Find where the given text appears and provide that cell's center as [x, y] coordinate. 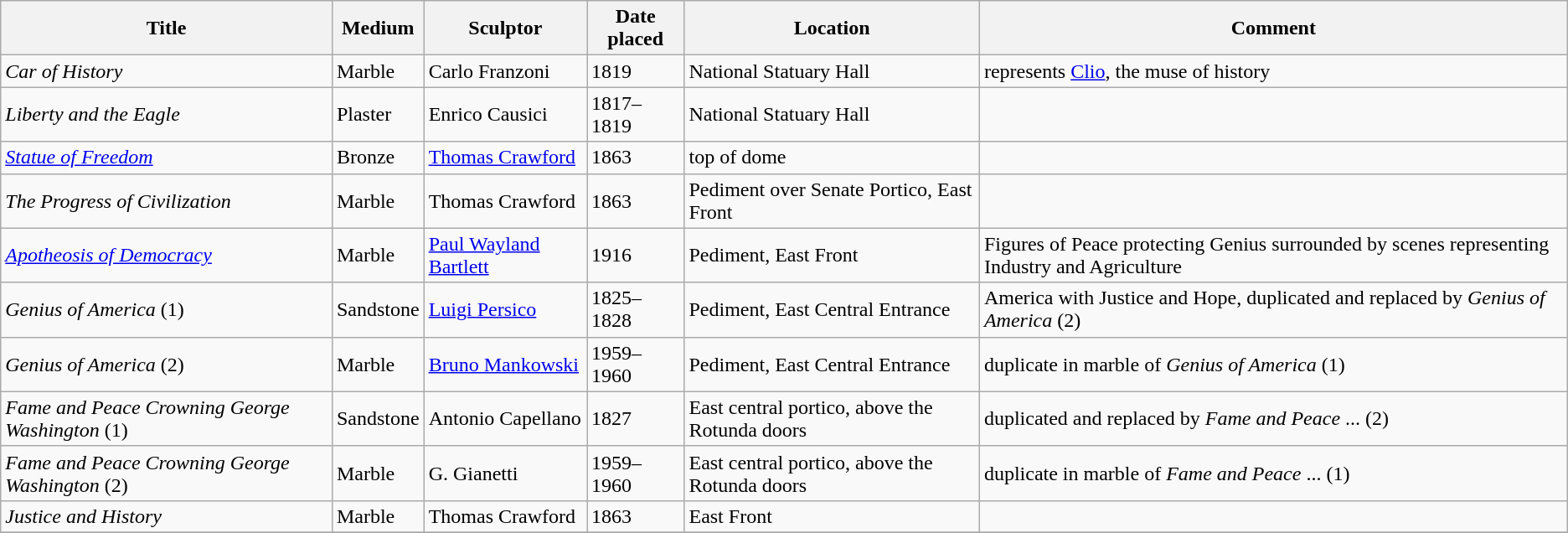
1819 [635, 71]
Medium [378, 28]
Figures of Peace protecting Genius surrounded by scenes representing Industry and Agriculture [1273, 255]
Genius of America (2) [167, 364]
Comment [1273, 28]
Pediment over Senate Portico, East Front [832, 201]
Luigi Persico [505, 310]
duplicate in marble of Fame and Peace ... (1) [1273, 473]
Title [167, 28]
Apotheosis of Democracy [167, 255]
top of dome [832, 158]
Fame and Peace Crowning George Washington (1) [167, 419]
Location [832, 28]
1817–1819 [635, 114]
Carlo Franzoni [505, 71]
G. Gianetti [505, 473]
The Progress of Civilization [167, 201]
Plaster [378, 114]
Paul Wayland Bartlett [505, 255]
Fame and Peace Crowning George Washington (2) [167, 473]
East Front [832, 516]
1825–1828 [635, 310]
Enrico Causici [505, 114]
Liberty and the Eagle [167, 114]
1916 [635, 255]
Sculptor [505, 28]
Date placed [635, 28]
Justice and History [167, 516]
duplicated and replaced by Fame and Peace ... (2) [1273, 419]
America with Justice and Hope, duplicated and replaced by Genius of America (2) [1273, 310]
represents Clio, the muse of history [1273, 71]
1827 [635, 419]
Statue of Freedom [167, 158]
duplicate in marble of Genius of America (1) [1273, 364]
Bronze [378, 158]
Car of History [167, 71]
Genius of America (1) [167, 310]
Bruno Mankowski [505, 364]
Antonio Capellano [505, 419]
Pediment, East Front [832, 255]
